For the text-containing cell, return its midpoint in (X, Y) coordinate format. 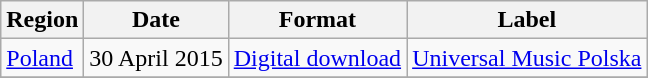
Region (42, 20)
Date (156, 20)
Digital download (317, 58)
Universal Music Polska (527, 58)
Poland (42, 58)
Label (527, 20)
30 April 2015 (156, 58)
Format (317, 20)
